For the text-containing cell, return its midpoint in (x, y) coordinate format. 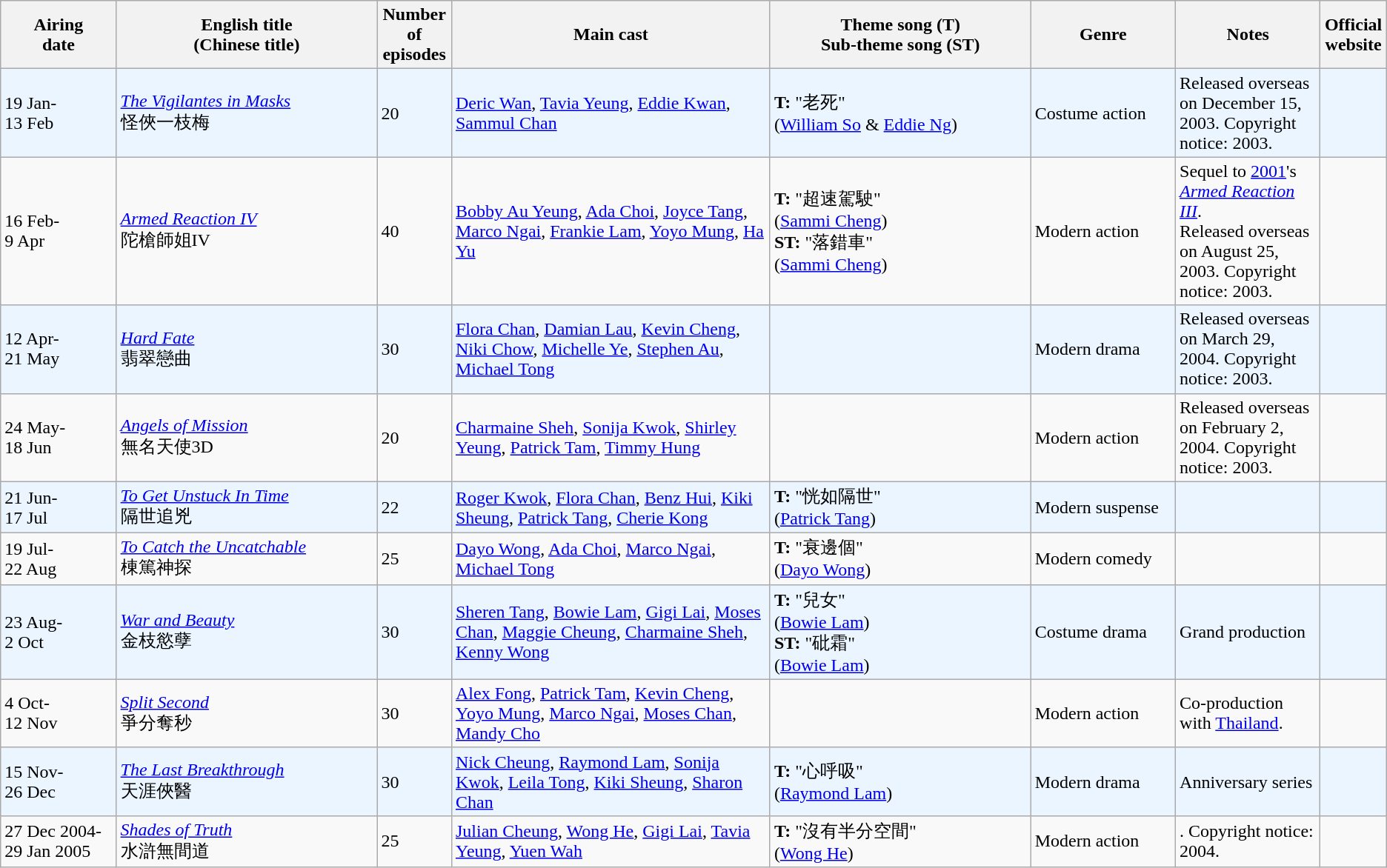
Hard Fate 翡翠戀曲 (247, 350)
Deric Wan, Tavia Yeung, Eddie Kwan, Sammul Chan (611, 113)
Angels of Mission 無名天使3D (247, 437)
Costume action (1102, 113)
16 Feb- 9 Apr (59, 231)
War and Beauty 金枝慾孽 (247, 632)
Alex Fong, Patrick Tam, Kevin Cheng, Yoyo Mung, Marco Ngai, Moses Chan, Mandy Cho (611, 713)
. Copyright notice: 2004. (1248, 841)
4 Oct- 12 Nov (59, 713)
Notes (1248, 35)
Charmaine Sheh, Sonija Kwok, Shirley Yeung, Patrick Tam, Timmy Hung (611, 437)
Modern suspense (1102, 507)
Dayo Wong, Ada Choi, Marco Ngai, Michael Tong (611, 559)
19 Jan- 13 Feb (59, 113)
Shades of Truth 水滸無間道 (247, 841)
Grand production (1248, 632)
Genre (1102, 35)
12 Apr- 21 May (59, 350)
Split Second 爭分奪秒 (247, 713)
Armed Reaction IV 陀槍師姐IV (247, 231)
Flora Chan, Damian Lau, Kevin Cheng, Niki Chow, Michelle Ye, Stephen Au, Michael Tong (611, 350)
The Vigilantes in Masks 怪俠一枝梅 (247, 113)
27 Dec 2004-29 Jan 2005 (59, 841)
T: "兒女" (Bowie Lam) ST: "砒霜" (Bowie Lam) (900, 632)
Sequel to 2001's Armed Reaction III.Released overseas on August 25, 2003. Copyright notice: 2003. (1248, 231)
Main cast (611, 35)
22 (415, 507)
Julian Cheung, Wong He, Gigi Lai, Tavia Yeung, Yuen Wah (611, 841)
21 Jun- 17 Jul (59, 507)
The Last Breakthrough 天涯俠醫 (247, 781)
T: "沒有半分空間" (Wong He) (900, 841)
Released overseas on February 2, 2004. Copyright notice: 2003. (1248, 437)
Airingdate (59, 35)
Theme song (T) Sub-theme song (ST) (900, 35)
Number of episodes (415, 35)
Released overseas on December 15, 2003. Copyright notice: 2003. (1248, 113)
23 Aug- 2 Oct (59, 632)
Anniversary series (1248, 781)
Co-production with Thailand. (1248, 713)
Sheren Tang, Bowie Lam, Gigi Lai, Moses Chan, Maggie Cheung, Charmaine Sheh, Kenny Wong (611, 632)
Costume drama (1102, 632)
T: "超速駕駛" (Sammi Cheng) ST: "落錯車" (Sammi Cheng) (900, 231)
24 May- 18 Jun (59, 437)
To Catch the Uncatchable 棟篤神探 (247, 559)
Bobby Au Yeung, Ada Choi, Joyce Tang, Marco Ngai, Frankie Lam, Yoyo Mung, Ha Yu (611, 231)
15 Nov-26 Dec (59, 781)
19 Jul-22 Aug (59, 559)
T: "衰邊個" (Dayo Wong) (900, 559)
To Get Unstuck In Time 隔世追兇 (247, 507)
T: "心呼吸" (Raymond Lam) (900, 781)
T: "老死" (William So & Eddie Ng) (900, 113)
Official website (1353, 35)
Modern comedy (1102, 559)
English title (Chinese title) (247, 35)
Released overseas on March 29, 2004. Copyright notice: 2003. (1248, 350)
40 (415, 231)
T: "恍如隔世" (Patrick Tang) (900, 507)
Roger Kwok, Flora Chan, Benz Hui, Kiki Sheung, Patrick Tang, Cherie Kong (611, 507)
Nick Cheung, Raymond Lam, Sonija Kwok, Leila Tong, Kiki Sheung, Sharon Chan (611, 781)
